Identify which cell holds the provided text, then report its (x, y) central coordinate. 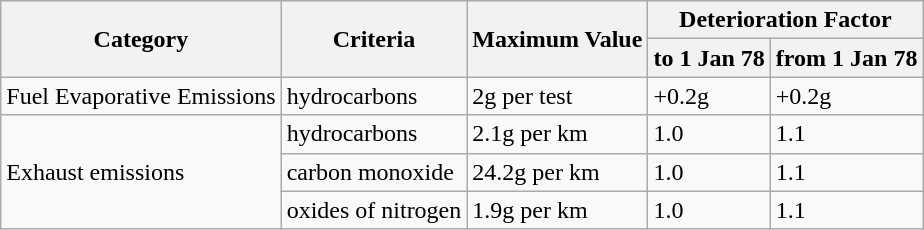
to 1 Jan 78 (709, 58)
Maximum Value (558, 39)
carbon monoxide (374, 172)
Category (141, 39)
Criteria (374, 39)
from 1 Jan 78 (846, 58)
oxides of nitrogen (374, 210)
2.1g per km (558, 134)
Fuel Evaporative Emissions (141, 96)
Exhaust emissions (141, 172)
Deterioration Factor (786, 20)
24.2g per km (558, 172)
2g per test (558, 96)
1.9g per km (558, 210)
